Return (X, Y) of the center of cell containing provided text 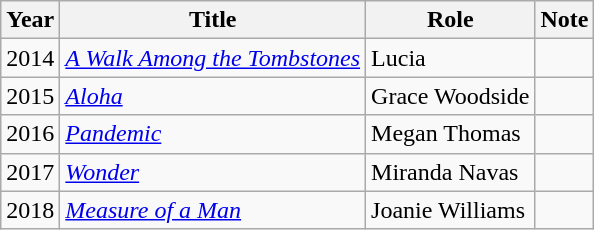
Lucia (450, 58)
Title (213, 20)
Wonder (213, 172)
2017 (30, 172)
Role (450, 20)
Aloha (213, 96)
A Walk Among the Tombstones (213, 58)
Pandemic (213, 134)
Grace Woodside (450, 96)
2018 (30, 210)
Megan Thomas (450, 134)
Miranda Navas (450, 172)
Measure of a Man (213, 210)
2016 (30, 134)
Note (564, 20)
2015 (30, 96)
Year (30, 20)
2014 (30, 58)
Joanie Williams (450, 210)
